Determine the (x, y) coordinate at the center of the cell enclosing the given text.  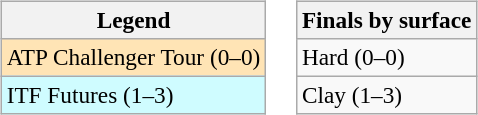
Finals by surface (387, 20)
Hard (0–0) (387, 57)
Legend (133, 20)
ATP Challenger Tour (0–0) (133, 57)
ITF Futures (1–3) (133, 95)
Clay (1–3) (387, 95)
